Return (X, Y) of the center of cell containing provided text 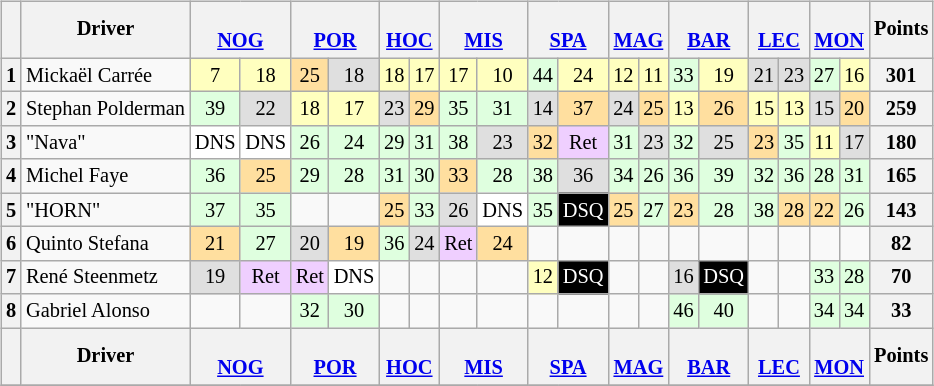
70 (901, 277)
René Steenmetz (106, 277)
Gabriel Alonso (106, 311)
6 (11, 244)
8 (11, 311)
82 (901, 244)
Michel Faye (106, 176)
Quinto Stefana (106, 244)
Mickaël Carrée (106, 75)
10 (502, 75)
301 (901, 75)
5 (11, 210)
Stephan Polderman (106, 109)
40 (723, 311)
180 (901, 143)
259 (901, 109)
"HORN" (106, 210)
143 (901, 210)
1 (11, 75)
165 (901, 176)
14 (543, 109)
2 (11, 109)
44 (543, 75)
46 (683, 311)
3 (11, 143)
"Nava" (106, 143)
4 (11, 176)
